Capture the cell that displays the provided text and extract its [X, Y] central coordinate. 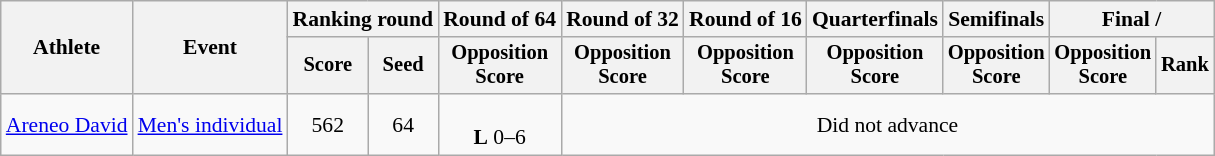
64 [403, 124]
Ranking round [362, 19]
Men's individual [210, 124]
Round of 16 [746, 19]
Quarterfinals [875, 19]
Athlete [67, 48]
Seed [403, 66]
Event [210, 48]
Semifinals [996, 19]
Round of 32 [622, 19]
Final / [1131, 19]
Round of 64 [500, 19]
Areneo David [67, 124]
562 [328, 124]
Rank [1185, 66]
L 0–6 [500, 124]
Did not advance [888, 124]
Score [328, 66]
